Pinpoint the cell where the given text exists, returning its (X, Y) midpoint coordinate. 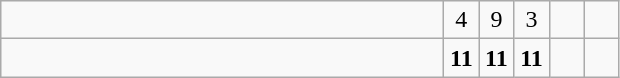
4 (462, 20)
3 (532, 20)
9 (496, 20)
